Pinpoint the cell where the given text exists, returning its (x, y) midpoint coordinate. 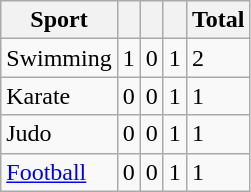
Karate (59, 96)
Swimming (59, 58)
Total (218, 20)
Sport (59, 20)
Judo (59, 134)
Football (59, 172)
2 (218, 58)
